From the cell containing the given text, extract its center point as [X, Y] coordinate. 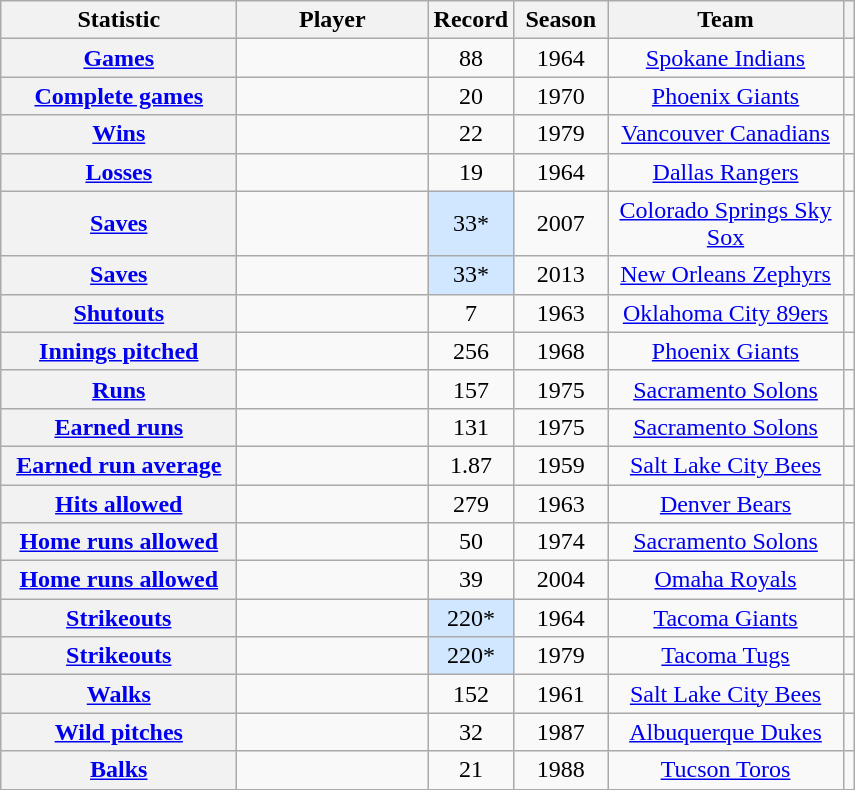
Games [119, 58]
39 [471, 580]
Statistic [119, 20]
2007 [561, 224]
1987 [561, 732]
2004 [561, 580]
Record [471, 20]
Oklahoma City 89ers [726, 313]
157 [471, 389]
1988 [561, 770]
Earned run average [119, 465]
21 [471, 770]
Dallas Rangers [726, 172]
7 [471, 313]
Omaha Royals [726, 580]
279 [471, 503]
Innings pitched [119, 351]
Complete games [119, 96]
Player [332, 20]
Colorado Springs Sky Sox [726, 224]
20 [471, 96]
1974 [561, 542]
Tacoma Giants [726, 618]
131 [471, 427]
32 [471, 732]
256 [471, 351]
Shutouts [119, 313]
Losses [119, 172]
Season [561, 20]
Tucson Toros [726, 770]
Albuquerque Dukes [726, 732]
2013 [561, 275]
19 [471, 172]
50 [471, 542]
1970 [561, 96]
Balks [119, 770]
Runs [119, 389]
1.87 [471, 465]
Earned runs [119, 427]
Vancouver Canadians [726, 134]
Hits allowed [119, 503]
Tacoma Tugs [726, 656]
152 [471, 694]
1959 [561, 465]
22 [471, 134]
New Orleans Zephyrs [726, 275]
Wild pitches [119, 732]
Spokane Indians [726, 58]
1968 [561, 351]
88 [471, 58]
Wins [119, 134]
Denver Bears [726, 503]
Team [726, 20]
1961 [561, 694]
Walks [119, 694]
